Extract the [x, y] coordinate from the center of the cell holding the provided text.  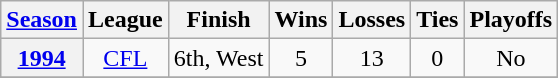
Losses [372, 20]
No [511, 58]
5 [301, 58]
Finish [218, 20]
League [125, 20]
Season [42, 20]
CFL [125, 58]
Wins [301, 20]
Ties [438, 20]
1994 [42, 58]
6th, West [218, 58]
Playoffs [511, 20]
0 [438, 58]
13 [372, 58]
